From the cell containing the given text, extract its center point as (x, y) coordinate. 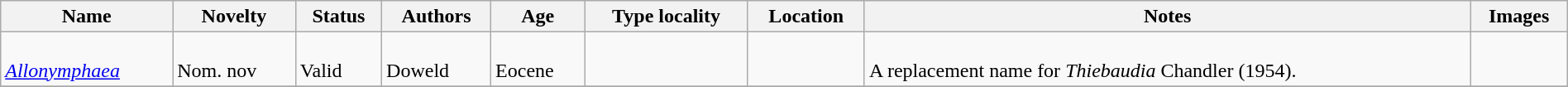
Location (806, 17)
Authors (437, 17)
Valid (338, 60)
Eocene (538, 60)
Type locality (667, 17)
A replacement name for Thiebaudia Chandler (1954). (1168, 60)
Name (87, 17)
Allonymphaea (87, 60)
Novelty (235, 17)
Notes (1168, 17)
Age (538, 17)
Nom. nov (235, 60)
Status (338, 17)
Doweld (437, 60)
Images (1518, 17)
